Extract the [X, Y] coordinate from the center of the cell holding the provided text.  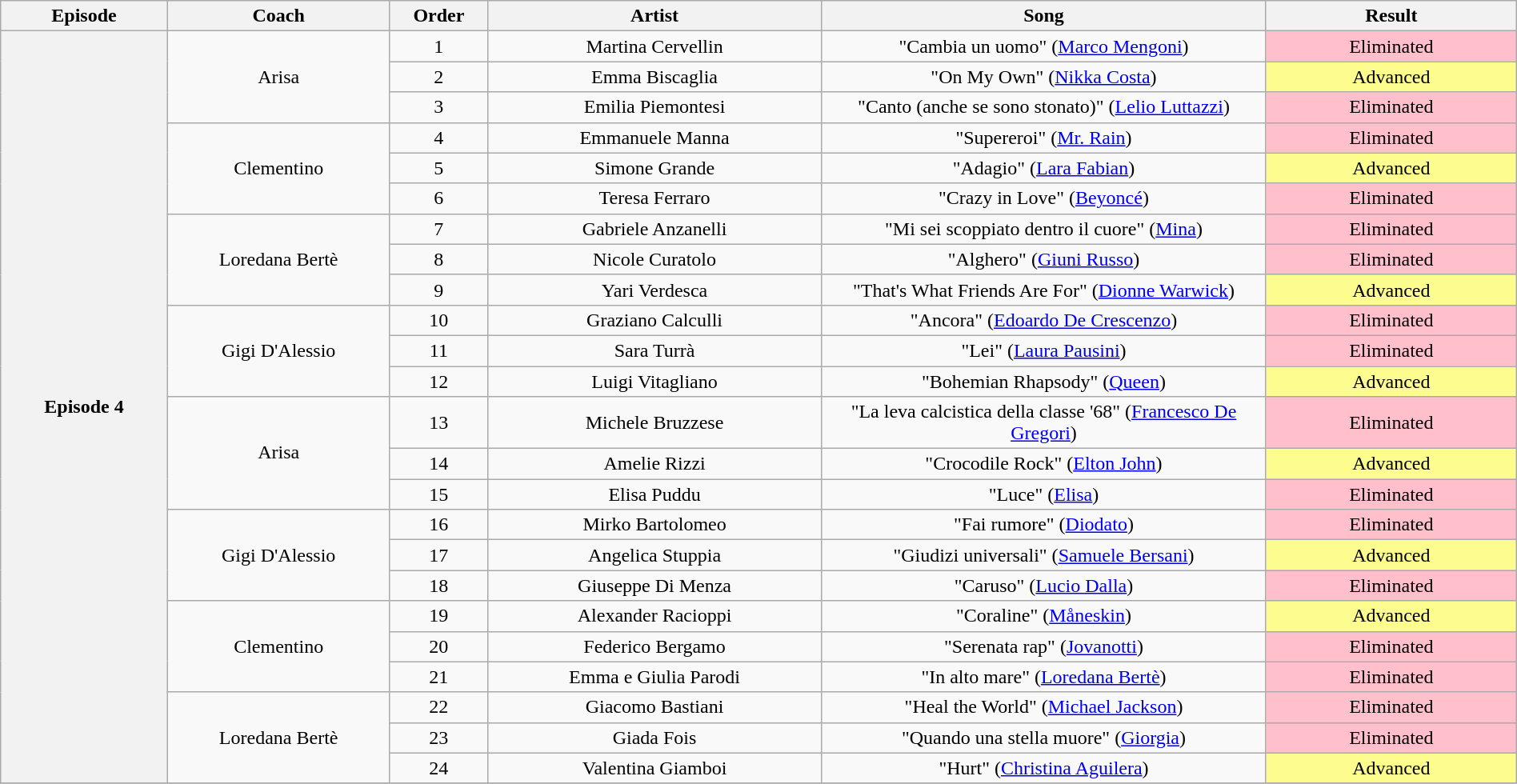
Song [1044, 16]
Giuseppe Di Menza [654, 586]
"Heal the World" (Michael Jackson) [1044, 707]
"Supereroi" (Mr. Rain) [1044, 138]
"Fai rumore" (Diodato) [1044, 525]
"That's What Friends Are For" (Dionne Warwick) [1044, 290]
4 [438, 138]
"Luce" (Elisa) [1044, 494]
"Lei" (Laura Pausini) [1044, 350]
Emilia Piemontesi [654, 107]
Episode [84, 16]
"Serenata rap" (Jovanotti) [1044, 646]
Giada Fois [654, 738]
"In alto mare" (Loredana Bertè) [1044, 677]
"Cambia un uomo" (Marco Mengoni) [1044, 46]
"Crazy in Love" (Beyoncé) [1044, 198]
"La leva calcistica della classe '68" (Francesco De Gregori) [1044, 422]
Order [438, 16]
"Giudizi universali" (Samuele Bersani) [1044, 555]
Emma Biscaglia [654, 77]
Episode 4 [84, 407]
Amelie Rizzi [654, 464]
"Crocodile Rock" (Elton John) [1044, 464]
22 [438, 707]
Michele Bruzzese [654, 422]
13 [438, 422]
3 [438, 107]
Angelica Stuppia [654, 555]
"Quando una stella muore" (Giorgia) [1044, 738]
11 [438, 350]
24 [438, 768]
Nicole Curatolo [654, 259]
Coach [278, 16]
7 [438, 229]
2 [438, 77]
Valentina Giamboi [654, 768]
"Alghero" (Giuni Russo) [1044, 259]
9 [438, 290]
16 [438, 525]
19 [438, 616]
Graziano Calculli [654, 320]
21 [438, 677]
Luigi Vitagliano [654, 382]
Artist [654, 16]
Sara Turrà [654, 350]
1 [438, 46]
Martina Cervellin [654, 46]
Elisa Puddu [654, 494]
"Mi sei scoppiato dentro il cuore" (Mina) [1044, 229]
14 [438, 464]
12 [438, 382]
5 [438, 168]
Result [1391, 16]
Simone Grande [654, 168]
Emma e Giulia Parodi [654, 677]
18 [438, 586]
"On My Own" (Nikka Costa) [1044, 77]
20 [438, 646]
"Ancora" (Edoardo De Crescenzo) [1044, 320]
"Caruso" (Lucio Dalla) [1044, 586]
6 [438, 198]
15 [438, 494]
"Hurt" (Christina Aguilera) [1044, 768]
Alexander Racioppi [654, 616]
8 [438, 259]
Giacomo Bastiani [654, 707]
"Canto (anche se sono stonato)" (Lelio Luttazzi) [1044, 107]
Federico Bergamo [654, 646]
Gabriele Anzanelli [654, 229]
Yari Verdesca [654, 290]
10 [438, 320]
"Coraline" (Måneskin) [1044, 616]
Emmanuele Manna [654, 138]
Mirko Bartolomeo [654, 525]
Teresa Ferraro [654, 198]
"Bohemian Rhapsody" (Queen) [1044, 382]
"Adagio" (Lara Fabian) [1044, 168]
17 [438, 555]
23 [438, 738]
